For the text-containing cell, return its midpoint in [X, Y] coordinate format. 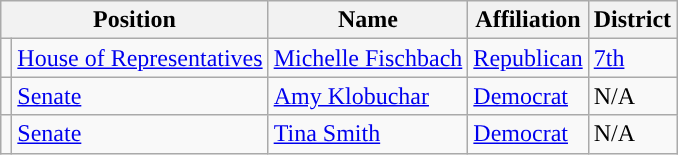
Tina Smith [368, 134]
Republican [528, 58]
7th [632, 58]
Position [134, 20]
House of Representatives [140, 58]
Michelle Fischbach [368, 58]
Name [368, 20]
Affiliation [528, 20]
District [632, 20]
Amy Klobuchar [368, 96]
